Provide the [X, Y] coordinate of the cell's center where the given text is located.  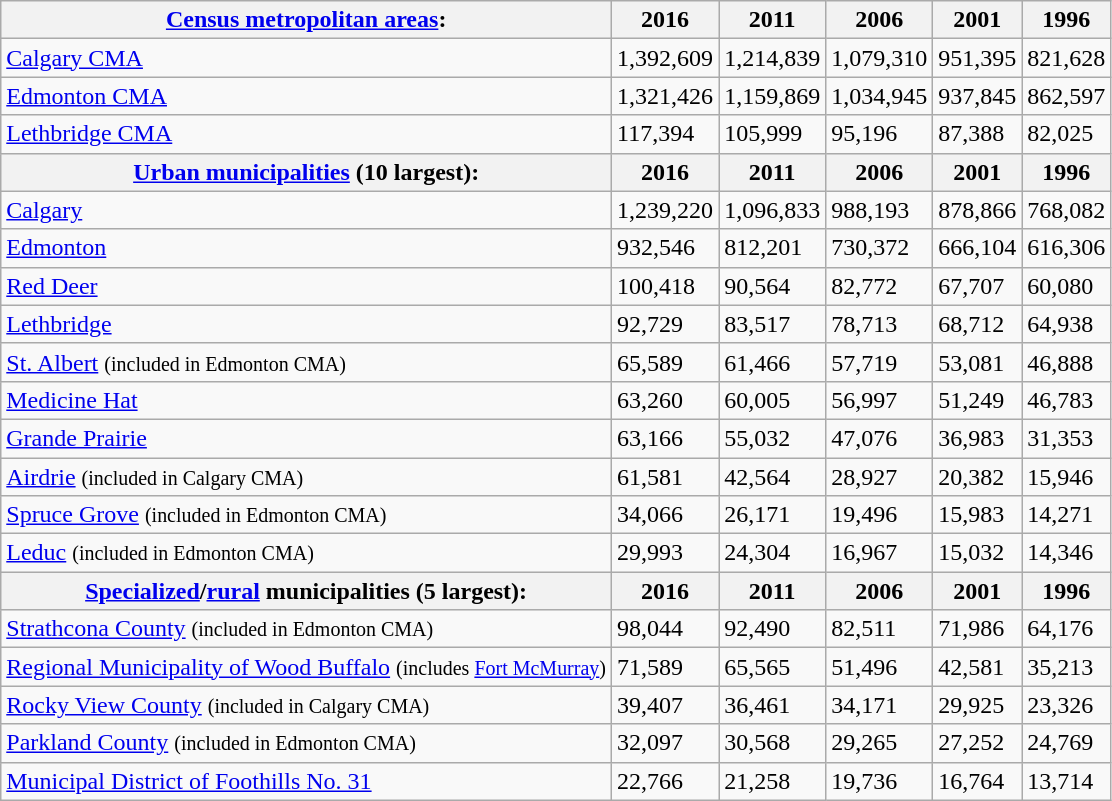
63,260 [666, 400]
14,346 [1066, 553]
65,589 [666, 362]
34,171 [880, 705]
23,326 [1066, 705]
83,517 [772, 324]
92,490 [772, 629]
47,076 [880, 438]
1,079,310 [880, 58]
951,395 [978, 58]
16,764 [978, 781]
616,306 [1066, 248]
78,713 [880, 324]
29,993 [666, 553]
34,066 [666, 515]
Parkland County (included in Edmonton CMA) [306, 743]
13,714 [1066, 781]
Rocky View County (included in Calgary CMA) [306, 705]
27,252 [978, 743]
61,466 [772, 362]
15,032 [978, 553]
31,353 [1066, 438]
60,080 [1066, 286]
Spruce Grove (included in Edmonton CMA) [306, 515]
821,628 [1066, 58]
82,025 [1066, 134]
26,171 [772, 515]
35,213 [1066, 667]
56,997 [880, 400]
64,176 [1066, 629]
28,927 [880, 477]
22,766 [666, 781]
57,719 [880, 362]
15,983 [978, 515]
Regional Municipality of Wood Buffalo (includes Fort McMurray) [306, 667]
42,564 [772, 477]
82,511 [880, 629]
932,546 [666, 248]
92,729 [666, 324]
730,372 [880, 248]
Lethbridge [306, 324]
42,581 [978, 667]
63,166 [666, 438]
1,392,609 [666, 58]
19,496 [880, 515]
29,925 [978, 705]
Grande Prairie [306, 438]
24,769 [1066, 743]
71,986 [978, 629]
15,946 [1066, 477]
14,271 [1066, 515]
Red Deer [306, 286]
87,388 [978, 134]
768,082 [1066, 210]
46,783 [1066, 400]
51,249 [978, 400]
1,239,220 [666, 210]
64,938 [1066, 324]
105,999 [772, 134]
71,589 [666, 667]
Medicine Hat [306, 400]
Leduc (included in Edmonton CMA) [306, 553]
51,496 [880, 667]
55,032 [772, 438]
82,772 [880, 286]
Specialized/rural municipalities (5 largest): [306, 591]
95,196 [880, 134]
Airdrie (included in Calgary CMA) [306, 477]
862,597 [1066, 96]
Calgary CMA [306, 58]
Calgary [306, 210]
36,461 [772, 705]
61,581 [666, 477]
39,407 [666, 705]
Municipal District of Foothills No. 31 [306, 781]
29,265 [880, 743]
1,096,833 [772, 210]
30,568 [772, 743]
32,097 [666, 743]
36,983 [978, 438]
Strathcona County (included in Edmonton CMA) [306, 629]
67,707 [978, 286]
24,304 [772, 553]
19,736 [880, 781]
21,258 [772, 781]
1,214,839 [772, 58]
68,712 [978, 324]
Edmonton [306, 248]
988,193 [880, 210]
878,866 [978, 210]
St. Albert (included in Edmonton CMA) [306, 362]
98,044 [666, 629]
90,564 [772, 286]
812,201 [772, 248]
1,034,945 [880, 96]
20,382 [978, 477]
Lethbridge CMA [306, 134]
Urban municipalities (10 largest): [306, 172]
666,104 [978, 248]
Census metropolitan areas: [306, 20]
60,005 [772, 400]
100,418 [666, 286]
1,159,869 [772, 96]
937,845 [978, 96]
53,081 [978, 362]
46,888 [1066, 362]
117,394 [666, 134]
65,565 [772, 667]
16,967 [880, 553]
Edmonton CMA [306, 96]
1,321,426 [666, 96]
